Locate the cell with the specified text and output its [X, Y] center coordinate. 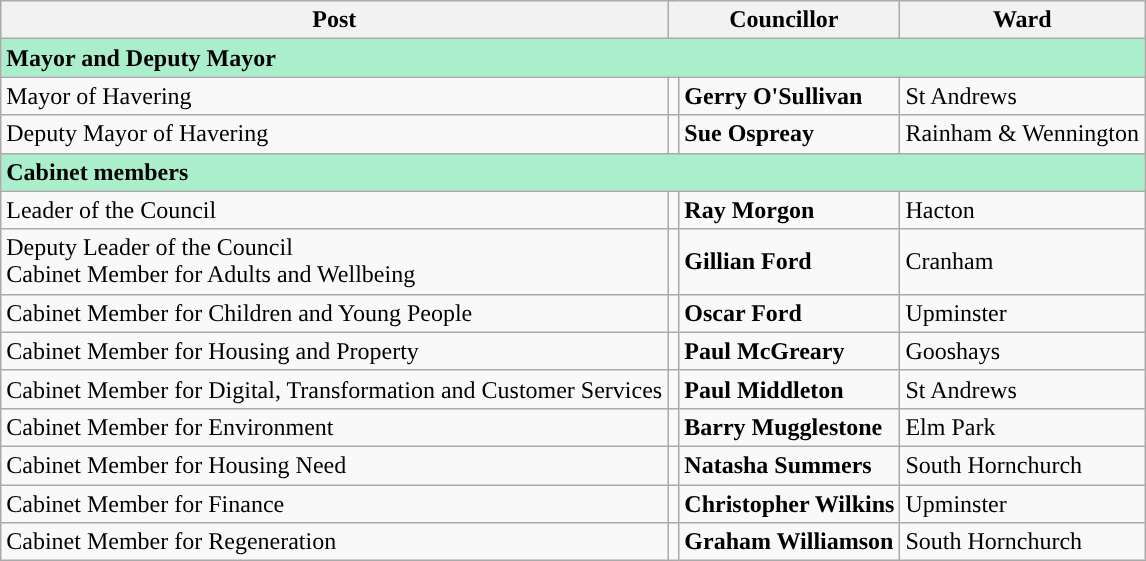
Leader of the Council [334, 210]
Cranham [1022, 262]
Cabinet Member for Children and Young People [334, 313]
Deputy Leader of the CouncilCabinet Member for Adults and Wellbeing [334, 262]
Gooshays [1022, 351]
Paul McGreary [790, 351]
Cabinet Member for Housing and Property [334, 351]
Paul Middleton [790, 389]
Cabinet Member for Housing Need [334, 465]
Sue Ospreay [790, 134]
Deputy Mayor of Havering [334, 134]
Cabinet Member for Environment [334, 427]
Elm Park [1022, 427]
Graham Williamson [790, 542]
Ray Morgon [790, 210]
Gerry O'Sullivan [790, 96]
Christopher Wilkins [790, 503]
Rainham & Wennington [1022, 134]
Barry Mugglestone [790, 427]
Mayor of Havering [334, 96]
Cabinet Member for Finance [334, 503]
Natasha Summers [790, 465]
Gillian Ford [790, 262]
Mayor and Deputy Mayor [573, 58]
Councillor [784, 20]
Cabinet Member for Regeneration [334, 542]
Ward [1022, 20]
Hacton [1022, 210]
Oscar Ford [790, 313]
Cabinet Member for Digital, Transformation and Customer Services [334, 389]
Post [334, 20]
Cabinet members [573, 172]
